Output the [X, Y] coordinate of the center of the cell containing the given text.  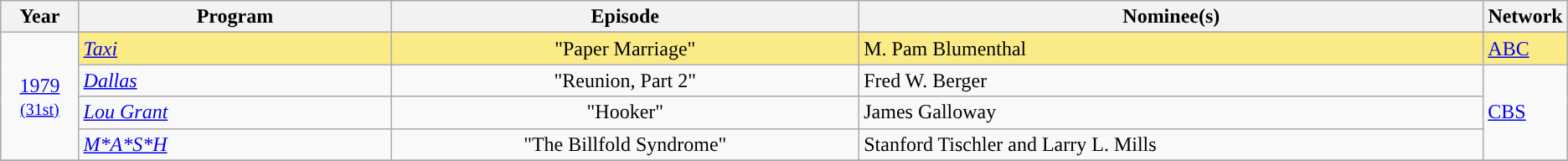
Lou Grant [235, 112]
Dallas [235, 80]
M*A*S*H [235, 144]
1979(31st) [40, 96]
"The Billfold Syndrome" [625, 144]
"Reunion, Part 2" [625, 80]
M. Pam Blumenthal [1171, 49]
Fred W. Berger [1171, 80]
"Hooker" [625, 112]
CBS [1525, 112]
"Paper Marriage" [625, 49]
Taxi [235, 49]
Episode [625, 17]
Stanford Tischler and Larry L. Mills [1171, 144]
ABC [1525, 49]
James Galloway [1171, 112]
Network [1525, 17]
Nominee(s) [1171, 17]
Program [235, 17]
Year [40, 17]
